Output the [x, y] coordinate of the center of the cell containing the given text.  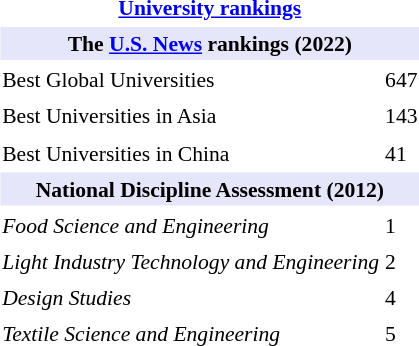
Best Universities in China [191, 152]
647 [402, 80]
1 [402, 224]
National Discipline Assessment (2012) [210, 188]
143 [402, 116]
Design Studies [191, 298]
4 [402, 298]
Best Universities in Asia [191, 116]
The U.S. News rankings (2022) [210, 44]
2 [402, 262]
Light Industry Technology and Engineering [191, 262]
Food Science and Engineering [191, 224]
41 [402, 152]
Best Global Universities [191, 80]
